Locate the cell with the specified text and output its (X, Y) center coordinate. 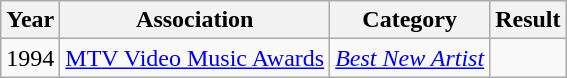
Category (410, 20)
Result (528, 20)
Best New Artist (410, 58)
Year (30, 20)
1994 (30, 58)
Association (195, 20)
MTV Video Music Awards (195, 58)
